Search for the cell housing the specified text and yield its (x, y) center coordinate. 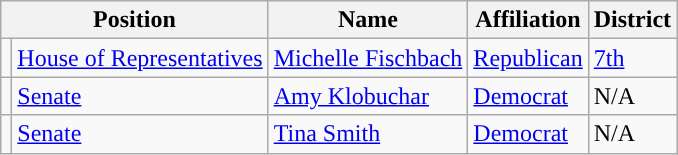
7th (632, 58)
Tina Smith (368, 134)
Name (368, 20)
House of Representatives (140, 58)
Affiliation (528, 20)
Republican (528, 58)
Amy Klobuchar (368, 96)
Michelle Fischbach (368, 58)
District (632, 20)
Position (134, 20)
